Provide the [x, y] coordinate of the cell's center where the given text is located.  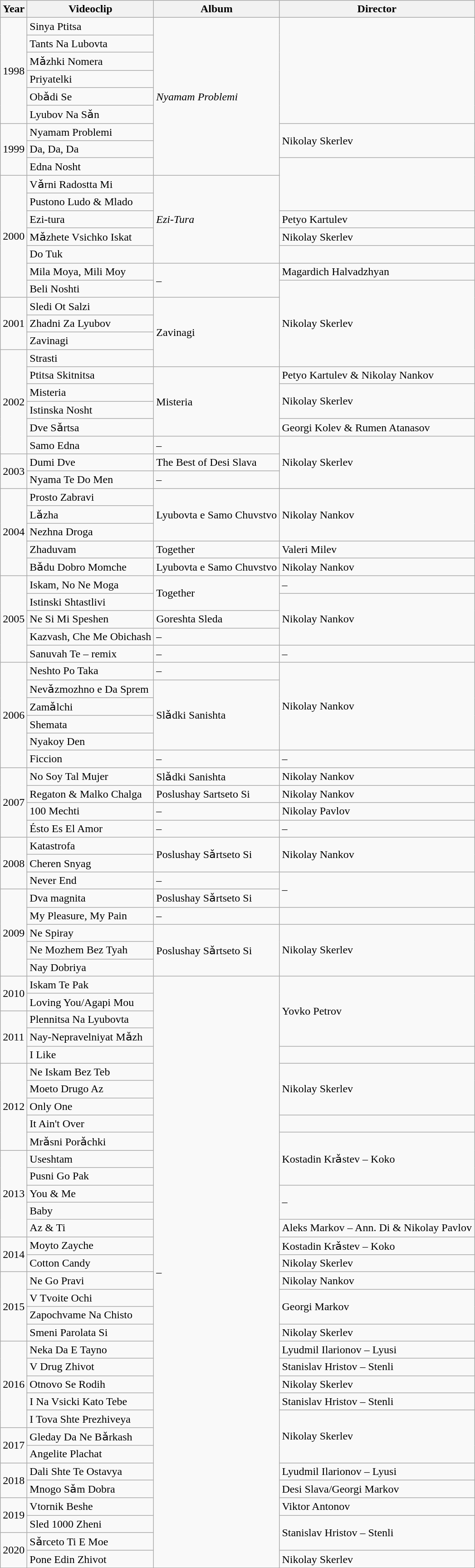
2007 [14, 802]
Ne Iskam Bez Teb [91, 1072]
It Ain't Over [91, 1124]
Director [377, 9]
Album [217, 9]
2013 [14, 1193]
2005 [14, 619]
Ne Spiray [91, 933]
Ptitsa Skitnitsa [91, 375]
Priyatelki [91, 79]
Ne Mozhem Bez Tyah [91, 950]
2016 [14, 1384]
Loving You/Agapi Mou [91, 1002]
V Drug Zhivot [91, 1367]
2014 [14, 1254]
I Na Vsicki Kato Tebe [91, 1401]
2020 [14, 1550]
Dve Sǎrtsa [91, 428]
You & Me [91, 1193]
Ezi-tura [91, 219]
Zhaduvam [91, 549]
Pusni Go Pak [91, 1176]
Lyubov Na Sǎn [91, 114]
2004 [14, 532]
Cheren Snyag [91, 863]
100 Mechti [91, 811]
Prosto Zabravi [91, 497]
Georgi Markov [377, 1307]
1999 [14, 149]
Mǎzhki Nomera [91, 61]
Useshtam [91, 1159]
Year [14, 9]
My Pleasure, My Pain [91, 916]
2018 [14, 1480]
Neshto Po Taka [91, 671]
V Tvoite Ochi [91, 1298]
I Like [91, 1055]
Pone Edin Zhivot [91, 1559]
I Tova Shte Prezhiveya [91, 1419]
1998 [14, 71]
Mnogo Sǎm Dobra [91, 1489]
Neka Da E Tayno [91, 1350]
Iskam Te Pak [91, 985]
Regaton & Malko Chalga [91, 794]
Mǎzhete Vsichko Iskat [91, 237]
2015 [14, 1307]
Mrǎsni Porǎchki [91, 1141]
Az & Ti [91, 1228]
2010 [14, 993]
Ne Si Mi Speshen [91, 619]
Zhadni Za Lyubov [91, 323]
Ezi-Tura [217, 219]
Kazvash, Che Me Obichash [91, 636]
Moyto Zayche [91, 1246]
Ficcion [91, 759]
2019 [14, 1515]
2000 [14, 236]
Vtornik Beshe [91, 1507]
Petyo Kartulev & Nikolay Nankov [377, 375]
Vǎrni Radostta Mi [91, 184]
Nevǎzmozhno e Da Sprem [91, 689]
Sinya Ptitsa [91, 26]
Edna Nosht [91, 167]
2017 [14, 1445]
2002 [14, 402]
Viktor Antonov [377, 1507]
Beli Noshti [91, 289]
Dali Shte Te Ostavya [91, 1471]
Smeni Parolata Si [91, 1332]
Valeri Milev [377, 549]
Do Tuk [91, 254]
Mila Moya, Mili Moy [91, 271]
Cotton Candy [91, 1263]
Zamǎlchi [91, 707]
Iskam, No Ne Moga [91, 585]
Nyakoy Den [91, 741]
Nezhna Droga [91, 532]
2012 [14, 1107]
Sanuvah Te – remix [91, 654]
Moeto Drugo Az [91, 1089]
Desi Slava/Georgi Markov [377, 1489]
Shemata [91, 724]
2008 [14, 863]
Poslushay Sartseto Si [217, 794]
Gleday Da Ne Bǎrkash [91, 1436]
Zapochvame Na Chisto [91, 1315]
Nay-Nepravelniyat Mǎzh [91, 1037]
Nikolay Pavlov [377, 811]
2006 [14, 715]
No Soy Tal Mujer [91, 776]
2003 [14, 471]
Magardich Halvadzhyan [377, 271]
Baby [91, 1211]
Katastrofa [91, 846]
Tants Na Lubovta [91, 44]
Ne Go Pravi [91, 1281]
Angelite Plachat [91, 1454]
Petyo Kartulev [377, 219]
Istinski Shtastlivi [91, 602]
Lǎzha [91, 515]
Georgi Kolev & Rumen Atanasov [377, 428]
2001 [14, 323]
Bǎdu Dobro Momche [91, 567]
Nyama Te Do Men [91, 479]
Videoclip [91, 9]
Strasti [91, 358]
Dva magnita [91, 898]
Pustono Ludo & Mlado [91, 202]
Istinska Nosht [91, 410]
Nay Dobriya [91, 967]
2011 [14, 1037]
Never End [91, 880]
Only One [91, 1106]
2009 [14, 932]
The Best of Desi Slava [217, 462]
Sled 1000 Zheni [91, 1524]
Goreshta Sleda [217, 619]
Yovko Petrov [377, 1011]
Samo Edna [91, 445]
Dumi Dve [91, 462]
Aleks Markov – Ann. Di & Nikolay Pavlov [377, 1228]
Obǎdi Se [91, 97]
Ésto Es El Amor [91, 828]
Da, Da, Da [91, 149]
Plennitsa Na Lyubovta [91, 1019]
Sǎrceto Ti E Moe [91, 1542]
Sledi Ot Salzi [91, 306]
Otnovo Se Rodih [91, 1384]
